Return (x, y) of the center of cell containing provided text 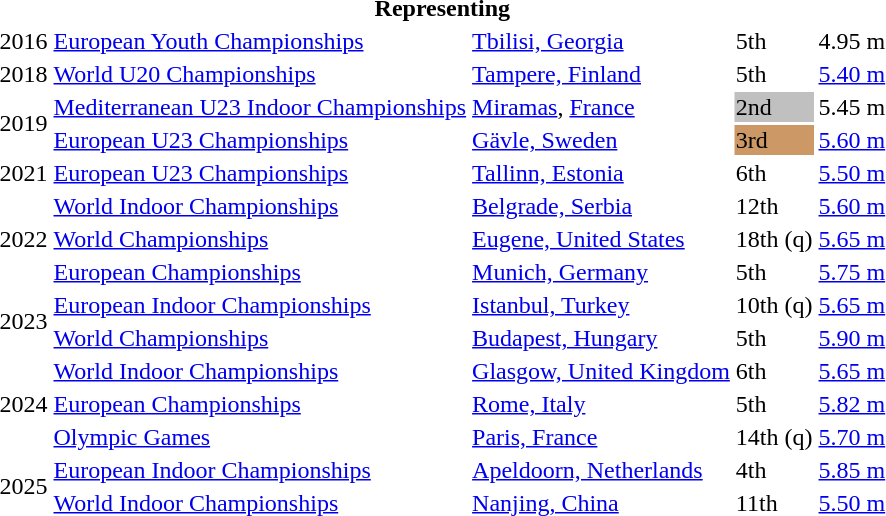
Paris, France (602, 437)
Gävle, Sweden (602, 140)
World U20 Championships (260, 74)
Olympic Games (260, 437)
3rd (774, 140)
Miramas, France (602, 107)
10th (q) (774, 305)
12th (774, 206)
Istanbul, Turkey (602, 305)
14th (q) (774, 437)
Apeldoorn, Netherlands (602, 470)
Budapest, Hungary (602, 338)
Tbilisi, Georgia (602, 41)
Eugene, United States (602, 239)
Tallinn, Estonia (602, 173)
European Youth Championships (260, 41)
Belgrade, Serbia (602, 206)
18th (q) (774, 239)
Tampere, Finland (602, 74)
Mediterranean U23 Indoor Championships (260, 107)
4th (774, 470)
2nd (774, 107)
Munich, Germany (602, 272)
Glasgow, United Kingdom (602, 371)
Rome, Italy (602, 404)
